Capture the cell that displays the provided text and extract its [X, Y] central coordinate. 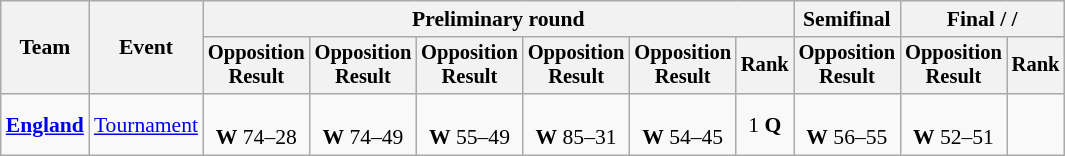
Semifinal [848, 19]
W 85–31 [576, 124]
Team [45, 48]
Final / / [982, 19]
W 54–45 [682, 124]
Preliminary round [498, 19]
W 55–49 [470, 124]
W 74–49 [364, 124]
Event [146, 48]
Tournament [146, 124]
W 56–55 [848, 124]
1 Q [765, 124]
W 74–28 [256, 124]
England [45, 124]
W 52–51 [954, 124]
